Capture the cell that displays the provided text and extract its (x, y) central coordinate. 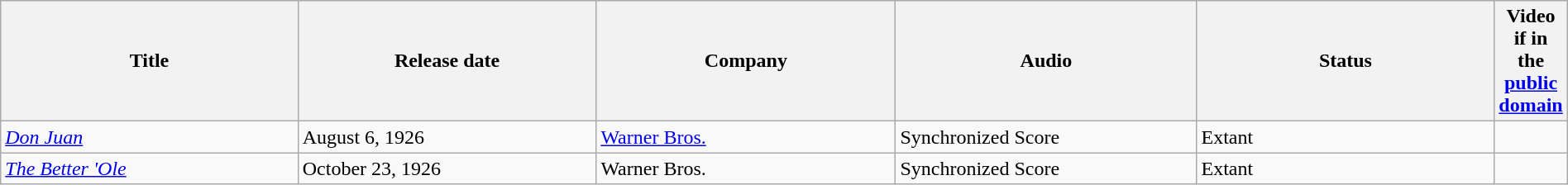
August 6, 1926 (447, 137)
Status (1346, 61)
Don Juan (149, 137)
Video if in the public domain (1531, 61)
October 23, 1926 (447, 168)
Company (746, 61)
Audio (1046, 61)
Release date (447, 61)
The Better 'Ole (149, 168)
Title (149, 61)
